Return the (x, y) coordinate for the center point of the cell that contains the specified text.  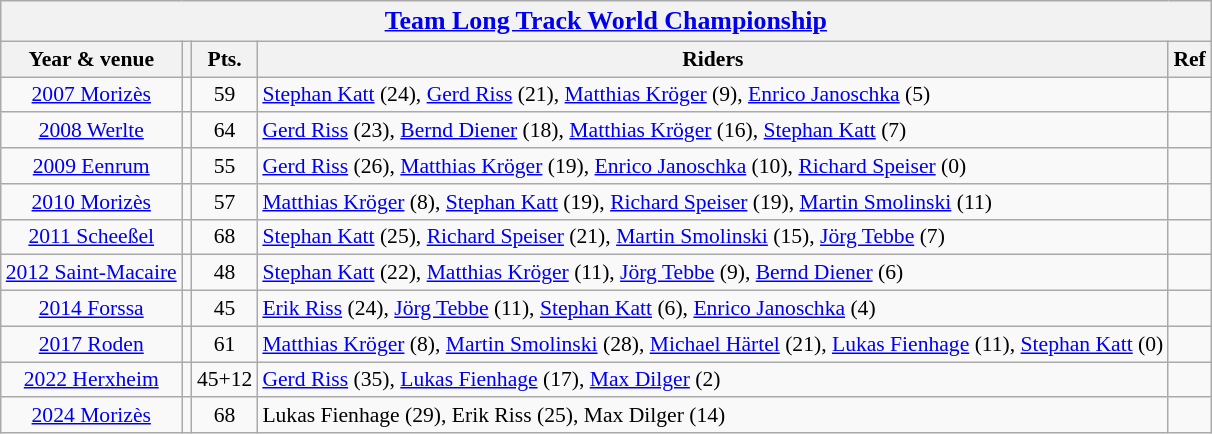
2017 Roden (92, 344)
59 (224, 95)
Gerd Riss (35), Lukas Fienhage (17), Max Dilger (2) (712, 380)
57 (224, 202)
2007 Morizès (92, 95)
45+12 (224, 380)
45 (224, 309)
Matthias Kröger (8), Martin Smolinski (28), Michael Härtel (21), Lukas Fienhage (11), Stephan Katt (0) (712, 344)
64 (224, 131)
Pts. (224, 59)
Gerd Riss (23), Bernd Diener (18), Matthias Kröger (16), Stephan Katt (7) (712, 131)
2022 Herxheim (92, 380)
Stephan Katt (25), Richard Speiser (21), Martin Smolinski (15), Jörg Tebbe (7) (712, 237)
Riders (712, 59)
2014 Forssa (92, 309)
2011 Scheeßel (92, 237)
Ref (1190, 59)
Gerd Riss (26), Matthias Kröger (19), Enrico Janoschka (10), Richard Speiser (0) (712, 166)
61 (224, 344)
Stephan Katt (24), Gerd Riss (21), Matthias Kröger (9), Enrico Janoschka (5) (712, 95)
2024 Morizès (92, 416)
2009 Eenrum (92, 166)
Erik Riss (24), Jörg Tebbe (11), Stephan Katt (6), Enrico Janoschka (4) (712, 309)
2008 Werlte (92, 131)
2012 Saint-Macaire (92, 273)
2010 Morizès (92, 202)
48 (224, 273)
Year & venue (92, 59)
55 (224, 166)
Stephan Katt (22), Matthias Kröger (11), Jörg Tebbe (9), Bernd Diener (6) (712, 273)
Matthias Kröger (8), Stephan Katt (19), Richard Speiser (19), Martin Smolinski (11) (712, 202)
Lukas Fienhage (29), Erik Riss (25), Max Dilger (14) (712, 416)
Team Long Track World Championship (606, 21)
